Determine the (X, Y) coordinate at the center of the cell enclosing the given text.  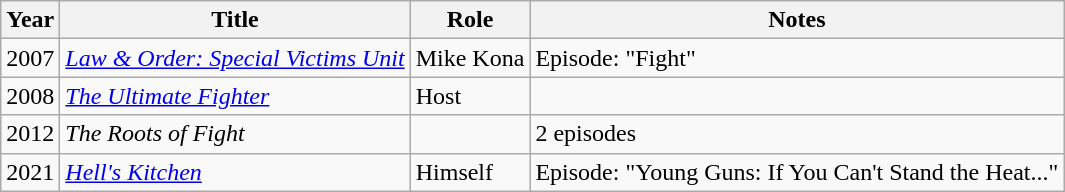
Episode: "Young Guns: If You Can't Stand the Heat..." (797, 172)
Mike Kona (470, 58)
The Roots of Fight (235, 134)
2008 (30, 96)
Episode: "Fight" (797, 58)
2012 (30, 134)
Hell's Kitchen (235, 172)
Himself (470, 172)
Law & Order: Special Victims Unit (235, 58)
Title (235, 20)
Host (470, 96)
Year (30, 20)
Notes (797, 20)
2021 (30, 172)
Role (470, 20)
2007 (30, 58)
2 episodes (797, 134)
The Ultimate Fighter (235, 96)
